Find where the given text appears and provide that cell's center as (X, Y) coordinate. 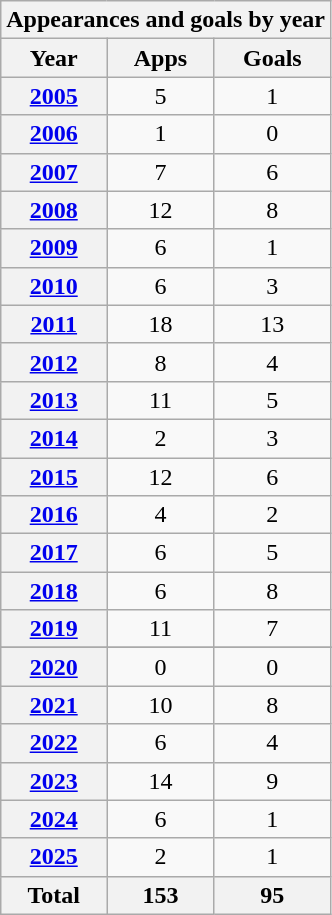
2018 (54, 591)
2014 (54, 438)
Year (54, 58)
2013 (54, 400)
2008 (54, 210)
2010 (54, 286)
Apps (160, 58)
2009 (54, 248)
Total (54, 895)
2005 (54, 96)
10 (160, 705)
Goals (272, 58)
14 (160, 781)
2016 (54, 515)
2007 (54, 172)
2006 (54, 134)
2017 (54, 553)
2012 (54, 362)
2011 (54, 324)
2019 (54, 629)
2015 (54, 477)
95 (272, 895)
2021 (54, 705)
13 (272, 324)
2020 (54, 667)
Appearances and goals by year (166, 20)
18 (160, 324)
2023 (54, 781)
2024 (54, 819)
2025 (54, 857)
9 (272, 781)
153 (160, 895)
2022 (54, 743)
